Capture the cell that displays the provided text and extract its (x, y) central coordinate. 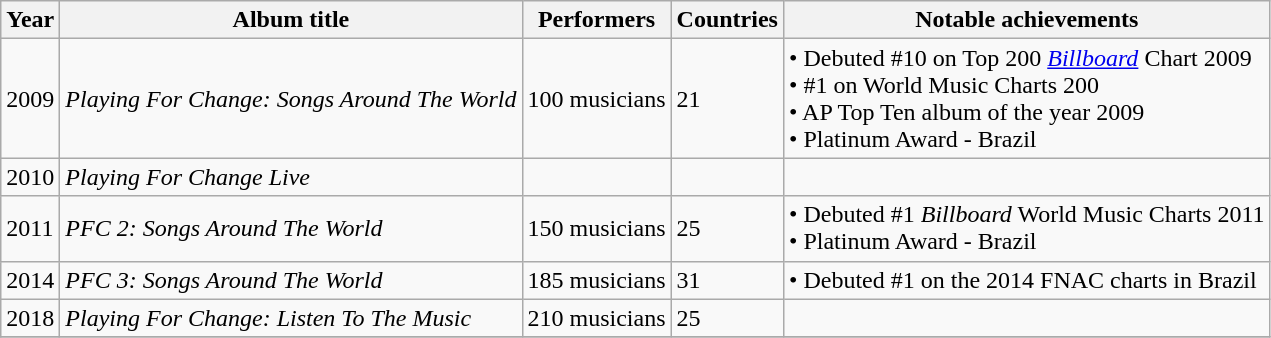
2018 (30, 318)
Notable achievements (1026, 20)
Playing For Change: Songs Around The World (291, 98)
Playing For Change: Listen To The Music (291, 318)
• Debuted #1 on the 2014 FNAC charts in Brazil (1026, 280)
150 musicians (596, 228)
2010 (30, 177)
Year (30, 20)
• Debuted #1 Billboard World Music Charts 2011 • Platinum Award - Brazil (1026, 228)
• Debuted #10 on Top 200 Billboard Chart 2009 • #1 on World Music Charts 200 • AP Top Ten album of the year 2009 • Platinum Award - Brazil (1026, 98)
100 musicians (596, 98)
Album title (291, 20)
Countries (727, 20)
2014 (30, 280)
210 musicians (596, 318)
Performers (596, 20)
2011 (30, 228)
31 (727, 280)
PFC 2: Songs Around The World (291, 228)
2009 (30, 98)
PFC 3: Songs Around The World (291, 280)
Playing For Change Live (291, 177)
185 musicians (596, 280)
21 (727, 98)
